Detect which cell encompasses the target text, then output its (x, y) center coordinate. 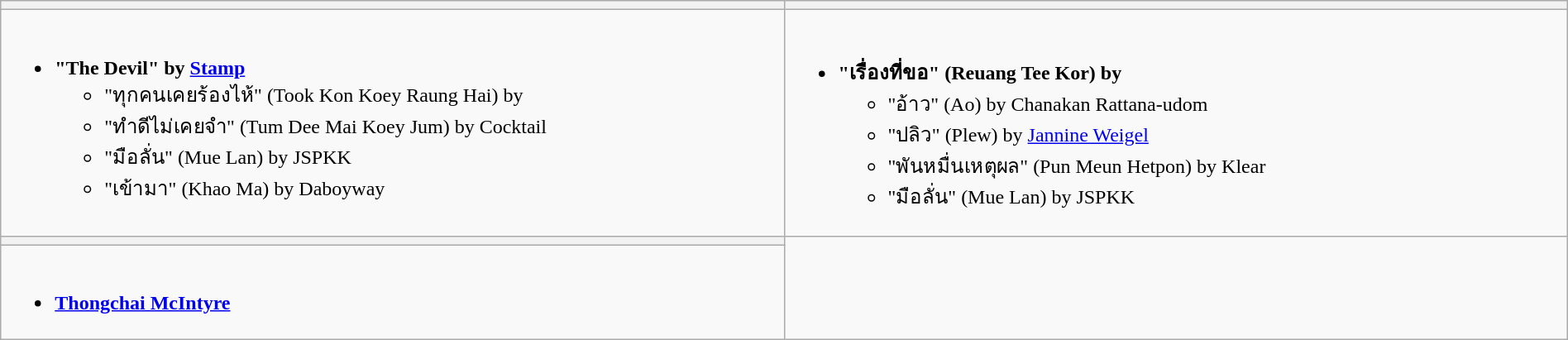
Thongchai McIntyre (392, 291)
